Find where the given text appears and provide that cell's center as (X, Y) coordinate. 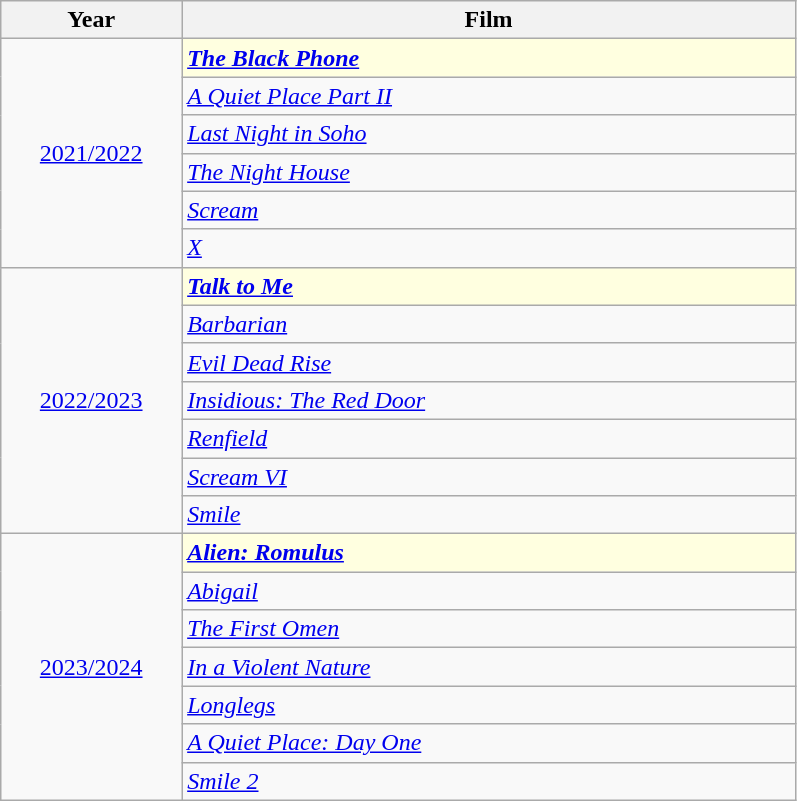
2021/2022 (92, 153)
Renfield (489, 438)
Film (489, 20)
The First Omen (489, 629)
Last Night in Soho (489, 134)
Longlegs (489, 705)
Barbarian (489, 324)
Alien: Romulus (489, 553)
Abigail (489, 591)
Smile 2 (489, 781)
2022/2023 (92, 400)
Smile (489, 515)
X (489, 248)
Year (92, 20)
Scream (489, 210)
In a Violent Nature (489, 667)
The Black Phone (489, 58)
Insidious: The Red Door (489, 400)
Scream VI (489, 477)
A Quiet Place Part II (489, 96)
Evil Dead Rise (489, 362)
A Quiet Place: Day One (489, 743)
2023/2024 (92, 667)
Talk to Me (489, 286)
The Night House (489, 172)
